Determine the (x, y) coordinate at the center of the cell enclosing the given text.  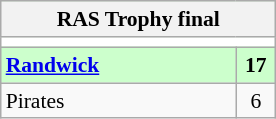
Pirates (118, 101)
6 (256, 101)
Randwick (118, 65)
RAS Trophy final (138, 19)
17 (256, 65)
